Provide the [x, y] coordinate of the cell's center where the given text is located.  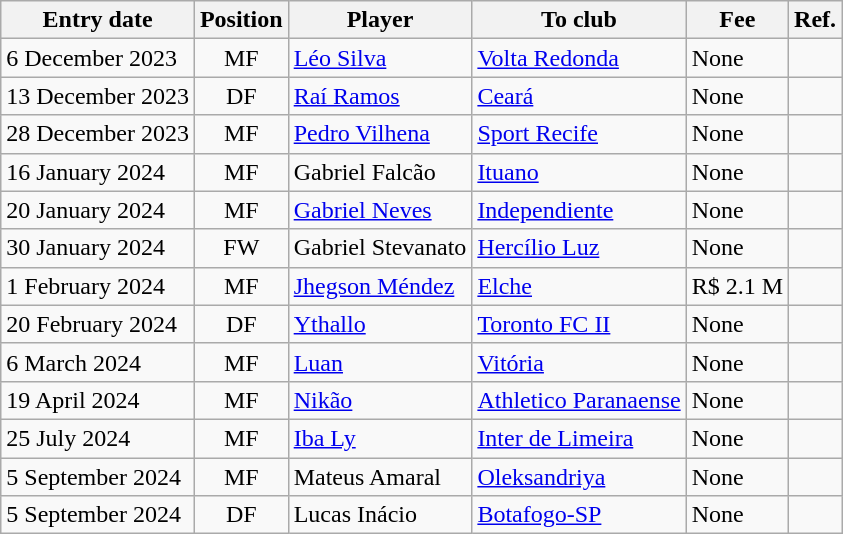
Iba Ly [380, 438]
Vitória [579, 362]
13 December 2023 [98, 96]
Raí Ramos [380, 96]
Ythallo [380, 324]
Hercílio Luz [579, 248]
To club [579, 20]
Gabriel Neves [380, 210]
Ituano [579, 172]
6 March 2024 [98, 362]
Gabriel Falcão [380, 172]
Independiente [579, 210]
Entry date [98, 20]
Pedro Vilhena [380, 134]
Nikão [380, 400]
Oleksandriya [579, 477]
Player [380, 20]
20 January 2024 [98, 210]
25 July 2024 [98, 438]
R$ 2.1 M [737, 286]
20 February 2024 [98, 324]
Ref. [816, 20]
Volta Redonda [579, 58]
Jhegson Méndez [380, 286]
Gabriel Stevanato [380, 248]
Botafogo-SP [579, 515]
FW [241, 248]
1 February 2024 [98, 286]
16 January 2024 [98, 172]
Mateus Amaral [380, 477]
19 April 2024 [98, 400]
Elche [579, 286]
28 December 2023 [98, 134]
Inter de Limeira [579, 438]
30 January 2024 [98, 248]
Sport Recife [579, 134]
Athletico Paranaense [579, 400]
Fee [737, 20]
Position [241, 20]
Luan [380, 362]
Toronto FC II [579, 324]
6 December 2023 [98, 58]
Ceará [579, 96]
Lucas Inácio [380, 515]
Léo Silva [380, 58]
